Return the [X, Y] coordinate for the center point of the cell that contains the specified text.  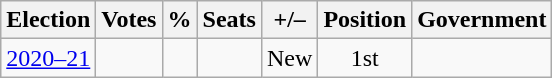
Election [48, 20]
2020–21 [48, 58]
1st [365, 58]
Votes [129, 20]
+/– [289, 20]
Seats [229, 20]
Government [482, 20]
% [180, 20]
New [289, 58]
Position [365, 20]
